Locate the cell with the specified text and output its [x, y] center coordinate. 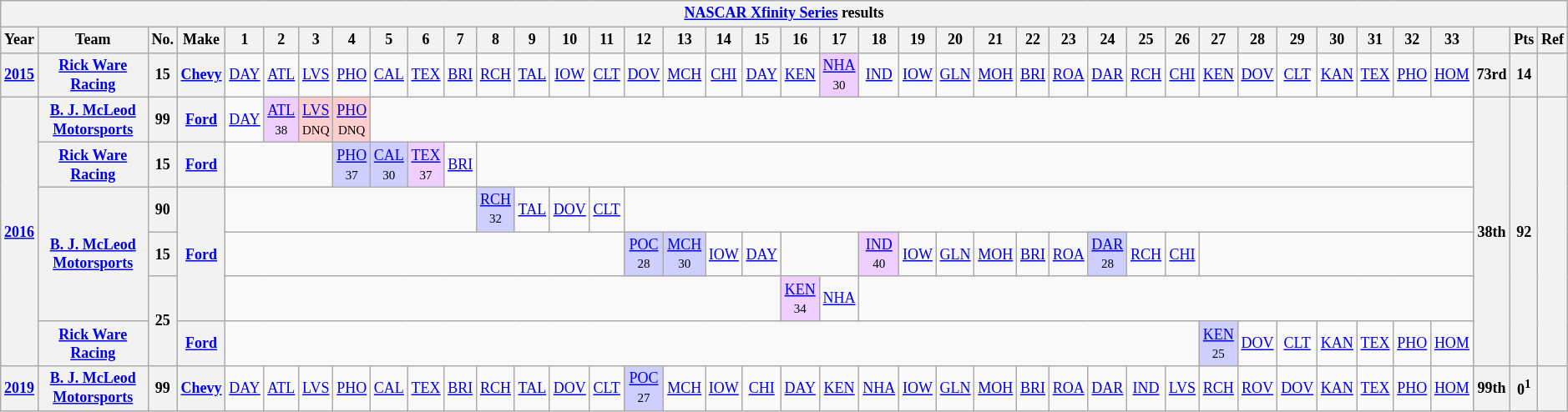
18 [879, 40]
38th [1491, 232]
KEN34 [800, 299]
90 [162, 209]
Team [93, 40]
10 [569, 40]
3 [316, 40]
KEN25 [1218, 344]
PHODNQ [352, 120]
NASCAR Xfinity Series results [784, 13]
2019 [20, 389]
2016 [20, 232]
NHA30 [839, 75]
IND40 [879, 254]
1 [245, 40]
17 [839, 40]
30 [1338, 40]
9 [532, 40]
7 [461, 40]
16 [800, 40]
POC28 [644, 254]
ROV [1257, 389]
No. [162, 40]
22 [1034, 40]
24 [1107, 40]
28 [1257, 40]
DAR28 [1107, 254]
01 [1525, 389]
Year [20, 40]
99th [1491, 389]
MCH30 [685, 254]
Pts [1525, 40]
33 [1453, 40]
92 [1525, 232]
20 [955, 40]
6 [426, 40]
Ref [1553, 40]
31 [1375, 40]
PHO37 [352, 164]
11 [606, 40]
4 [352, 40]
27 [1218, 40]
LVSDNQ [316, 120]
26 [1182, 40]
21 [995, 40]
8 [496, 40]
TEX37 [426, 164]
ATL38 [281, 120]
2015 [20, 75]
CAL30 [389, 164]
32 [1413, 40]
73rd [1491, 75]
29 [1297, 40]
POC27 [644, 389]
RCH32 [496, 209]
5 [389, 40]
19 [918, 40]
2 [281, 40]
23 [1069, 40]
Make [201, 40]
13 [685, 40]
12 [644, 40]
